Locate the cell with the specified text and output its [X, Y] center coordinate. 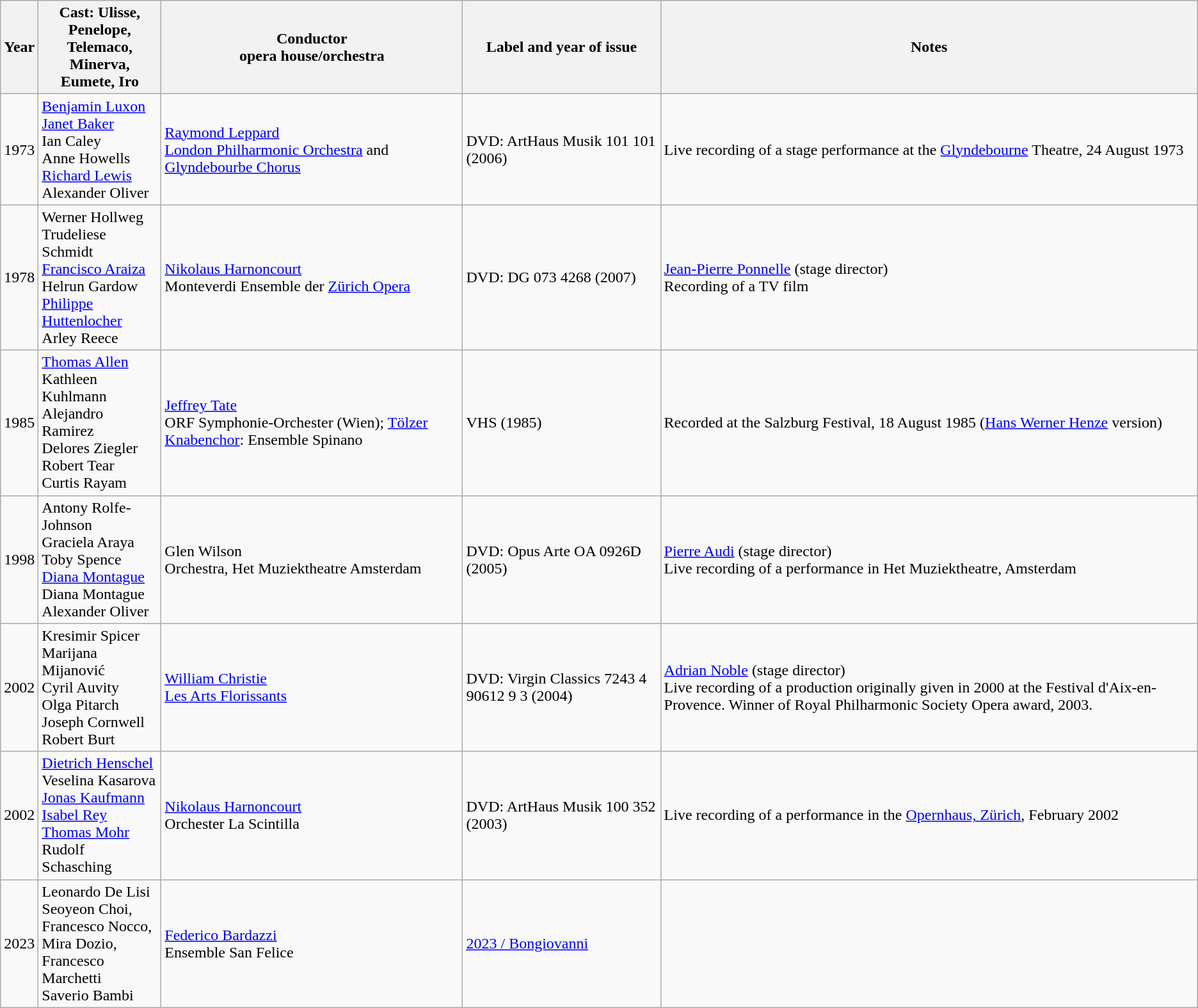
1998 [19, 559]
2023 / Bongiovanni [562, 943]
Live recording of a performance in the Opernhaus, Zürich, February 2002 [929, 815]
DVD: ArtHaus Musik 101 101 (2006) [562, 150]
VHS (1985) [562, 422]
Leonardo De LisiSeoyeon Choi,Francesco Nocco,Mira Dozio,Francesco MarchettiSaverio Bambi [100, 943]
Pierre Audi (stage director)Live recording of a performance in Het Muziektheatre, Amsterdam [929, 559]
DVD: Opus Arte OA 0926D (2005) [562, 559]
Nikolaus HarnoncourtMonteverdi Ensemble der Zürich Opera [312, 278]
Thomas AllenKathleen KuhlmannAlejandro RamirezDelores ZieglerRobert TearCurtis Rayam [100, 422]
Kresimir SpicerMarijana MijanovićCyril AuvityOlga PitarchJoseph CornwellRobert Burt [100, 687]
Recorded at the Salzburg Festival, 18 August 1985 (Hans Werner Henze version) [929, 422]
DVD: Virgin Classics 7243 4 90612 9 3 (2004) [562, 687]
Federico BardazziEnsemble San Felice [312, 943]
Cast: Ulisse, Penelope,Telemaco, Minerva,Eumete, Iro [100, 47]
William ChristieLes Arts Florissants [312, 687]
Live recording of a stage performance at the Glyndebourne Theatre, 24 August 1973 [929, 150]
Raymond LeppardLondon Philharmonic Orchestra and Glyndebourbe Chorus [312, 150]
Werner HollwegTrudeliese SchmidtFrancisco AraizaHelrun GardowPhilippe HuttenlocherArley Reece [100, 278]
Jean-Pierre Ponnelle (stage director)Recording of a TV film [929, 278]
Glen WilsonOrchestra, Het Muziektheatre Amsterdam [312, 559]
Dietrich HenschelVeselina KasarovaJonas KaufmannIsabel ReyThomas MohrRudolf Schasching [100, 815]
Label and year of issue [562, 47]
Nikolaus HarnoncourtOrchester La Scintilla [312, 815]
Conductoropera house/orchestra [312, 47]
Jeffrey TateORF Symphonie-Orchester (Wien); Tölzer Knabenchor: Ensemble Spinano [312, 422]
1978 [19, 278]
Year [19, 47]
2023 [19, 943]
Benjamin LuxonJanet BakerIan CaleyAnne HowellsRichard LewisAlexander Oliver [100, 150]
Antony Rolfe-JohnsonGraciela ArayaToby SpenceDiana MontagueDiana MontagueAlexander Oliver [100, 559]
DVD: DG 073 4268 (2007) [562, 278]
Notes [929, 47]
1973 [19, 150]
1985 [19, 422]
DVD: ArtHaus Musik 100 352 (2003) [562, 815]
